For the text-containing cell, return its midpoint in (x, y) coordinate format. 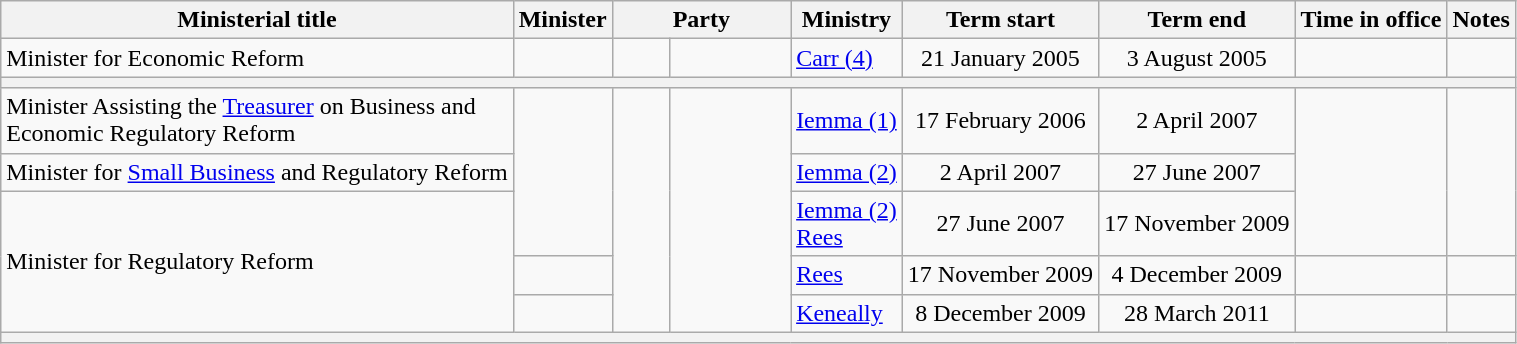
Iemma (1) (847, 120)
Term end (1197, 20)
Keneally (847, 313)
Ministry (847, 20)
Rees (847, 275)
Ministerial title (257, 20)
Term start (1000, 20)
Minister for Small Business and Regulatory Reform (257, 172)
28 March 2011 (1197, 313)
Minister for Regulatory Reform (257, 262)
21 January 2005 (1000, 58)
Minister (562, 20)
Minister Assisting the Treasurer on Business andEconomic Regulatory Reform (257, 120)
Iemma (2) (847, 172)
Iemma (2)Rees (847, 224)
4 December 2009 (1197, 275)
3 August 2005 (1197, 58)
Carr (4) (847, 58)
Notes (1481, 20)
Minister for Economic Reform (257, 58)
Time in office (1371, 20)
Party (701, 20)
8 December 2009 (1000, 313)
17 February 2006 (1000, 120)
